Extract the [x, y] coordinate from the center of the cell holding the provided text.  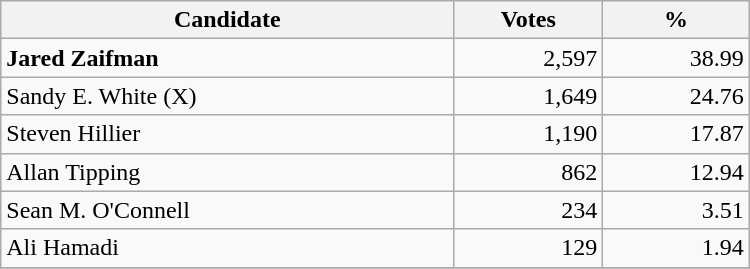
Candidate [228, 20]
Jared Zaifman [228, 58]
Votes [528, 20]
% [676, 20]
Sandy E. White (X) [228, 96]
Steven Hillier [228, 134]
17.87 [676, 134]
3.51 [676, 210]
234 [528, 210]
129 [528, 248]
2,597 [528, 58]
1.94 [676, 248]
1,190 [528, 134]
1,649 [528, 96]
862 [528, 172]
24.76 [676, 96]
38.99 [676, 58]
Sean M. O'Connell [228, 210]
12.94 [676, 172]
Allan Tipping [228, 172]
Ali Hamadi [228, 248]
